From the cell containing the given text, extract its center point as (X, Y) coordinate. 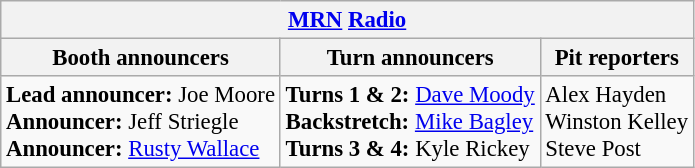
Turns 1 & 2: Dave MoodyBackstretch: Mike BagleyTurns 3 & 4: Kyle Rickey (410, 122)
Alex HaydenWinston KelleySteve Post (616, 122)
Turn announcers (410, 58)
Lead announcer: Joe MooreAnnouncer: Jeff StriegleAnnouncer: Rusty Wallace (141, 122)
MRN Radio (348, 20)
Pit reporters (616, 58)
Booth announcers (141, 58)
